Locate the cell with the specified text and output its (x, y) center coordinate. 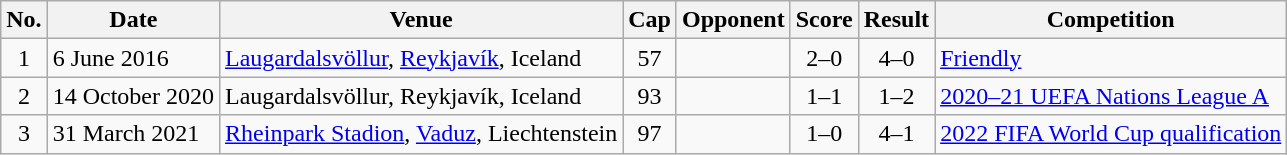
Friendly (1111, 58)
6 June 2016 (133, 58)
2 (24, 96)
Rheinpark Stadion, Vaduz, Liechtenstein (422, 134)
1–1 (824, 96)
2–0 (824, 58)
57 (650, 58)
2022 FIFA World Cup qualification (1111, 134)
Score (824, 20)
2020–21 UEFA Nations League A (1111, 96)
Competition (1111, 20)
4–1 (896, 134)
No. (24, 20)
93 (650, 96)
4–0 (896, 58)
1 (24, 58)
Date (133, 20)
Cap (650, 20)
97 (650, 134)
3 (24, 134)
14 October 2020 (133, 96)
1–0 (824, 134)
Result (896, 20)
1–2 (896, 96)
Venue (422, 20)
Opponent (733, 20)
31 March 2021 (133, 134)
